Return (x, y) of the center of cell containing provided text 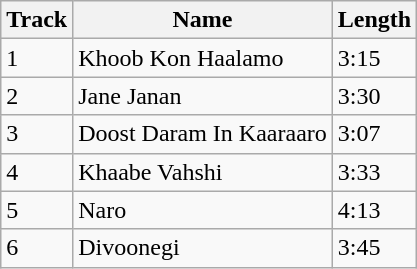
4 (37, 172)
Naro (203, 210)
Divoonegi (203, 248)
Name (203, 20)
3:30 (374, 96)
2 (37, 96)
Khoob Kon Haalamo (203, 58)
Doost Daram In Kaaraaro (203, 134)
Jane Janan (203, 96)
5 (37, 210)
3:45 (374, 248)
4:13 (374, 210)
1 (37, 58)
Khaabe Vahshi (203, 172)
Track (37, 20)
3 (37, 134)
6 (37, 248)
Length (374, 20)
3:15 (374, 58)
3:33 (374, 172)
3:07 (374, 134)
